Locate the cell with the specified text and output its [X, Y] center coordinate. 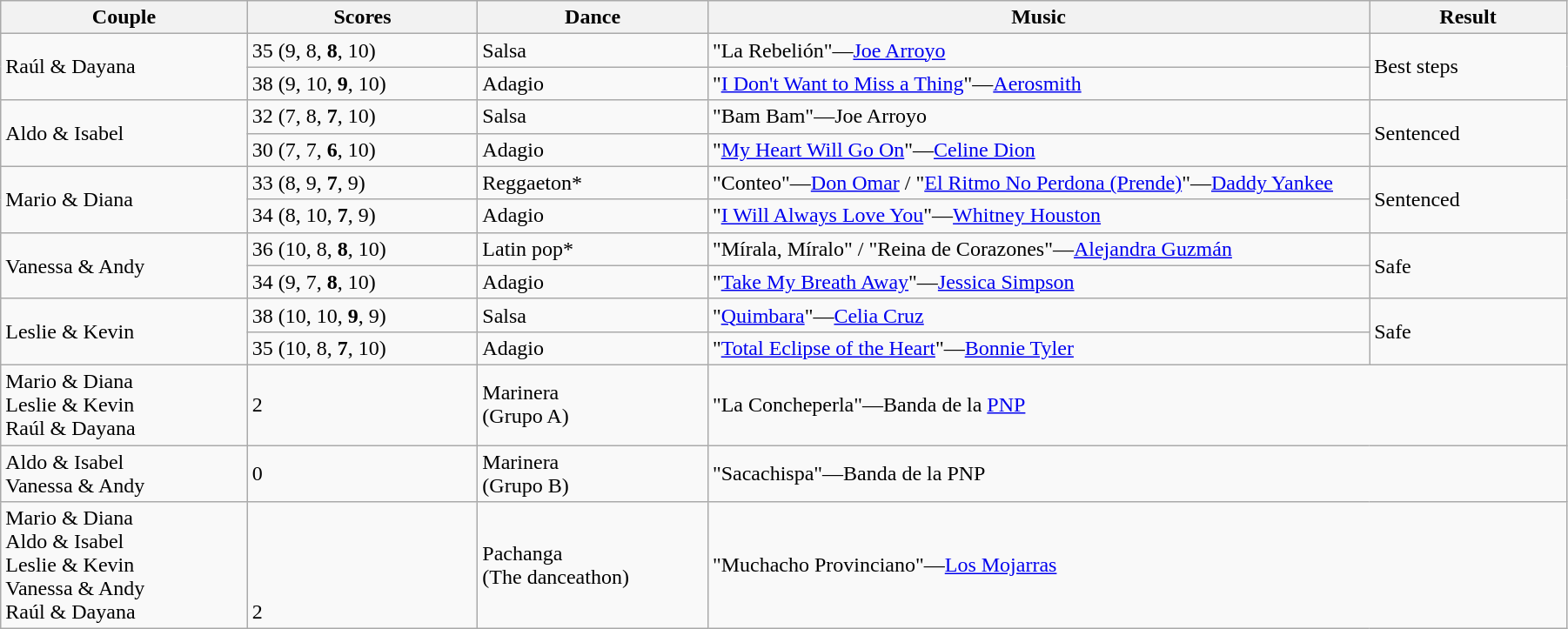
Scores [362, 17]
"La Rebelión"—Joe Arroyo [1038, 50]
Mario & DianaAldo & IsabelLeslie & KevinVanessa & AndyRaúl & Dayana [124, 565]
Music [1038, 17]
"La Concheperla"—Banda de la PNP [1136, 405]
"I Will Always Love You"—Whitney Houston [1038, 216]
Mario & Diana [124, 199]
Marinera(Grupo B) [593, 473]
Best steps [1469, 67]
"Quimbara"—Celia Cruz [1038, 315]
38 (9, 10, 9, 10) [362, 84]
"Muchacho Provinciano"—Los Mojarras [1136, 565]
Marinera(Grupo A) [593, 405]
"My Heart Will Go On"—Celine Dion [1038, 150]
33 (8, 9, 7, 9) [362, 183]
36 (10, 8, 8, 10) [362, 249]
"Conteo"—Don Omar / "El Ritmo No Perdona (Prende)"—Daddy Yankee [1038, 183]
Reggaeton* [593, 183]
Couple [124, 17]
"Mírala, Míralo" / "Reina de Corazones"—Alejandra Guzmán [1038, 249]
Latin pop* [593, 249]
Vanessa & Andy [124, 265]
"Sacachispa"—Banda de la PNP [1136, 473]
35 (9, 8, 8, 10) [362, 50]
Raúl & Dayana [124, 67]
Mario & DianaLeslie & KevinRaúl & Dayana [124, 405]
35 (10, 8, 7, 10) [362, 348]
38 (10, 10, 9, 9) [362, 315]
Aldo & Isabel [124, 133]
Leslie & Kevin [124, 331]
Aldo & IsabelVanessa & Andy [124, 473]
"Take My Breath Away"—Jessica Simpson [1038, 282]
34 (8, 10, 7, 9) [362, 216]
"Total Eclipse of the Heart"—Bonnie Tyler [1038, 348]
34 (9, 7, 8, 10) [362, 282]
"I Don't Want to Miss a Thing"—Aerosmith [1038, 84]
Dance [593, 17]
32 (7, 8, 7, 10) [362, 117]
0 [362, 473]
30 (7, 7, 6, 10) [362, 150]
Pachanga(The danceathon) [593, 565]
"Bam Bam"—Joe Arroyo [1038, 117]
Result [1469, 17]
